Find where the given text appears and provide that cell's center as [x, y] coordinate. 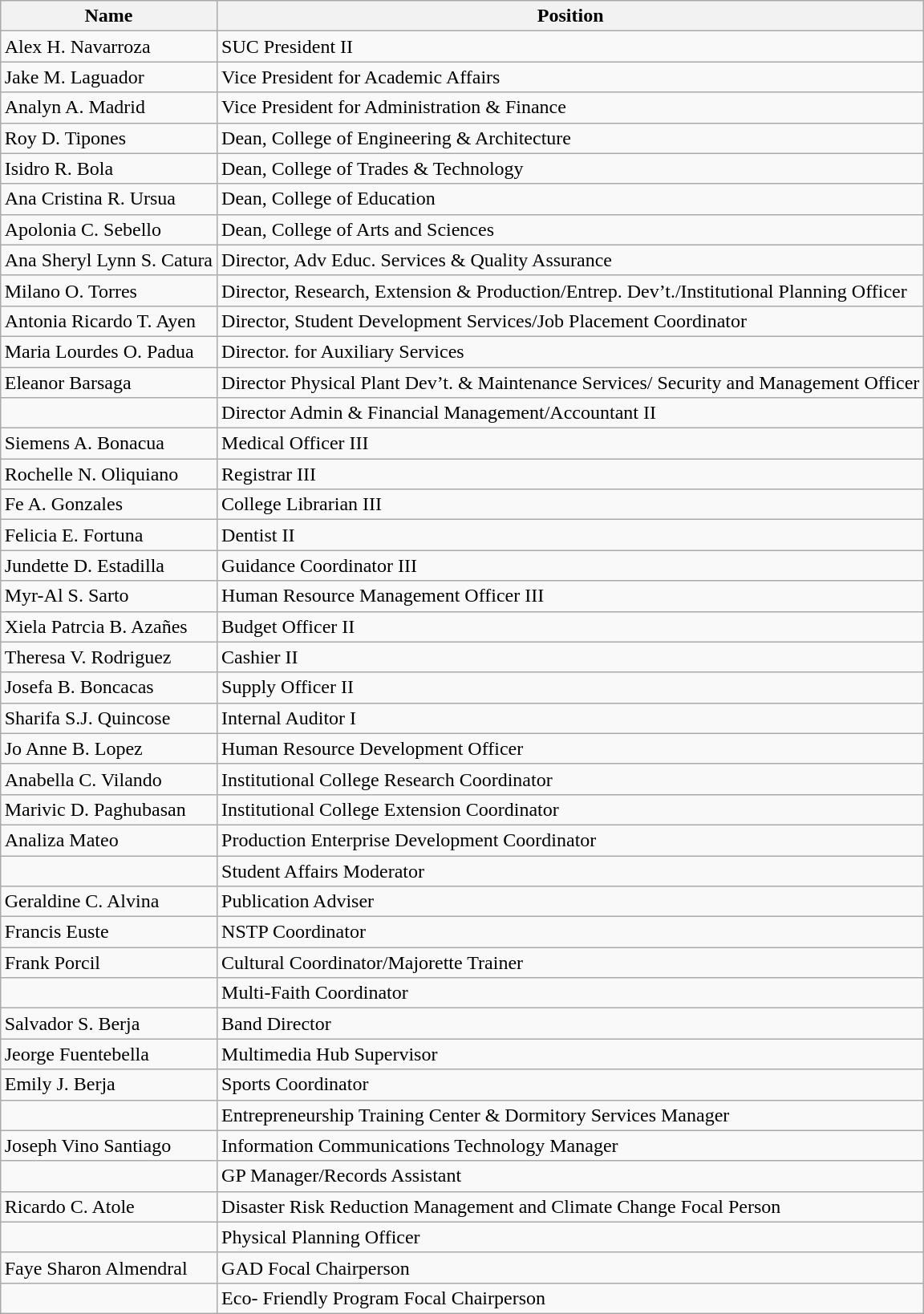
Publication Adviser [571, 902]
Jeorge Fuentebella [108, 1054]
Ana Cristina R. Ursua [108, 199]
Dean, College of Trades & Technology [571, 168]
Medical Officer III [571, 444]
Siemens A. Bonacua [108, 444]
Faye Sharon Almendral [108, 1267]
Jake M. Laguador [108, 77]
Information Communications Technology Manager [571, 1146]
Dean, College of Arts and Sciences [571, 229]
NSTP Coordinator [571, 932]
Joseph Vino Santiago [108, 1146]
Institutional College Research Coordinator [571, 779]
Rochelle N. Oliquiano [108, 474]
Position [571, 16]
Cultural Coordinator/Majorette Trainer [571, 963]
Ricardo C. Atole [108, 1207]
Anabella C. Vilando [108, 779]
Director, Research, Extension & Production/Entrep. Dev’t./Institutional Planning Officer [571, 290]
Human Resource Management Officer III [571, 596]
Entrepreneurship Training Center & Dormitory Services Manager [571, 1115]
Human Resource Development Officer [571, 748]
Director. for Auxiliary Services [571, 351]
Dentist II [571, 535]
Fe A. Gonzales [108, 505]
Sharifa S.J. Quincose [108, 718]
SUC President II [571, 47]
Analiza Mateo [108, 840]
Director, Student Development Services/Job Placement Coordinator [571, 321]
Francis Euste [108, 932]
Student Affairs Moderator [571, 870]
Internal Auditor I [571, 718]
Supply Officer II [571, 687]
Disaster Risk Reduction Management and Climate Change Focal Person [571, 1207]
Name [108, 16]
Jundette D. Estadilla [108, 566]
Geraldine C. Alvina [108, 902]
Frank Porcil [108, 963]
Production Enterprise Development Coordinator [571, 840]
Salvador S. Berja [108, 1024]
Institutional College Extension Coordinator [571, 809]
Jo Anne B. Lopez [108, 748]
Felicia E. Fortuna [108, 535]
Budget Officer II [571, 627]
Multimedia Hub Supervisor [571, 1054]
Xiela Patrcia B. Azañes [108, 627]
Marivic D. Paghubasan [108, 809]
Josefa B. Boncacas [108, 687]
Myr-Al S. Sarto [108, 596]
Theresa V. Rodriguez [108, 657]
Eleanor Barsaga [108, 383]
Ana Sheryl Lynn S. Catura [108, 260]
Emily J. Berja [108, 1085]
Registrar III [571, 474]
Milano O. Torres [108, 290]
Guidance Coordinator III [571, 566]
Director Admin & Financial Management/Accountant II [571, 413]
Vice President for Administration & Finance [571, 107]
Roy D. Tipones [108, 138]
Sports Coordinator [571, 1085]
Multi-Faith Coordinator [571, 993]
GP Manager/Records Assistant [571, 1176]
Alex H. Navarroza [108, 47]
Eco- Friendly Program Focal Chairperson [571, 1298]
Isidro R. Bola [108, 168]
Director, Adv Educ. Services & Quality Assurance [571, 260]
College Librarian III [571, 505]
Physical Planning Officer [571, 1237]
Analyn A. Madrid [108, 107]
Apolonia C. Sebello [108, 229]
Vice President for Academic Affairs [571, 77]
Dean, College of Education [571, 199]
GAD Focal Chairperson [571, 1267]
Antonia Ricardo T. Ayen [108, 321]
Dean, College of Engineering & Architecture [571, 138]
Cashier II [571, 657]
Director Physical Plant Dev’t. & Maintenance Services/ Security and Management Officer [571, 383]
Band Director [571, 1024]
Maria Lourdes O. Padua [108, 351]
